Extract the (x, y) coordinate from the center of the cell holding the provided text.  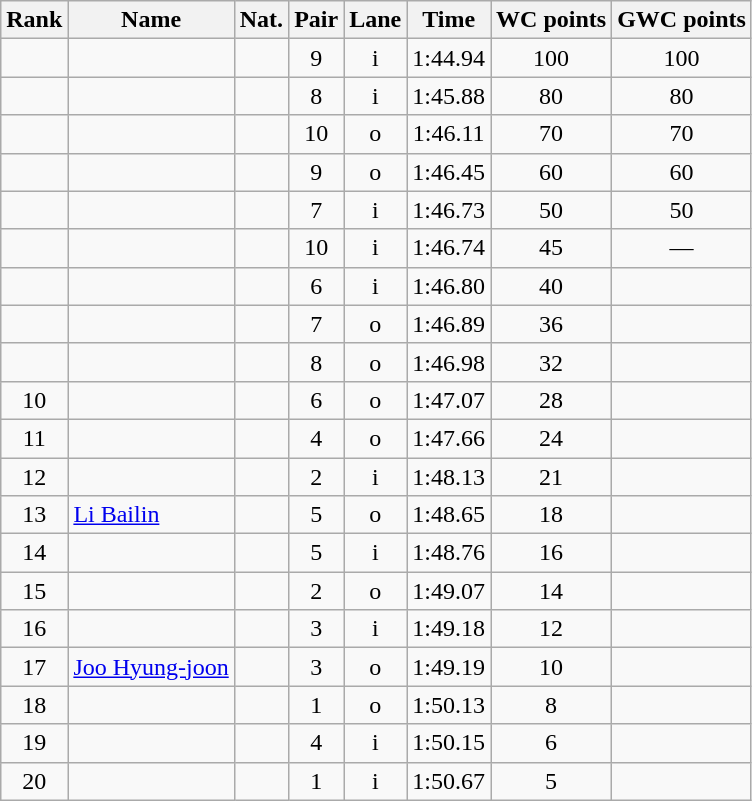
15 (34, 591)
13 (34, 515)
20 (34, 781)
28 (552, 400)
1:49.19 (449, 667)
11 (34, 438)
1:50.13 (449, 705)
Li Bailin (151, 515)
1:50.15 (449, 743)
17 (34, 667)
45 (552, 248)
19 (34, 743)
Joo Hyung-joon (151, 667)
1:48.76 (449, 553)
1:46.73 (449, 210)
32 (552, 362)
1:45.88 (449, 96)
Name (151, 20)
1:49.07 (449, 591)
1:49.18 (449, 629)
— (682, 248)
1:44.94 (449, 58)
1:46.98 (449, 362)
Nat. (261, 20)
1:46.89 (449, 324)
WC points (552, 20)
21 (552, 477)
40 (552, 286)
1:48.13 (449, 477)
1:46.80 (449, 286)
1:46.11 (449, 134)
1:47.07 (449, 400)
1:48.65 (449, 515)
Time (449, 20)
1:46.45 (449, 172)
GWC points (682, 20)
Pair (316, 20)
1:47.66 (449, 438)
36 (552, 324)
Rank (34, 20)
1:50.67 (449, 781)
Lane (376, 20)
24 (552, 438)
1:46.74 (449, 248)
